Return (x, y) of the center of cell containing provided text 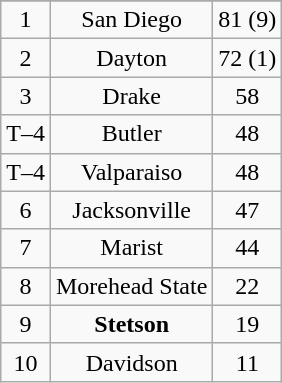
47 (248, 210)
3 (26, 96)
81 (9) (248, 20)
10 (26, 362)
Drake (131, 96)
1 (26, 20)
San Diego (131, 20)
Marist (131, 248)
58 (248, 96)
Jacksonville (131, 210)
6 (26, 210)
Butler (131, 134)
72 (1) (248, 58)
19 (248, 324)
8 (26, 286)
Morehead State (131, 286)
Dayton (131, 58)
9 (26, 324)
Davidson (131, 362)
44 (248, 248)
22 (248, 286)
Stetson (131, 324)
2 (26, 58)
Valparaiso (131, 172)
11 (248, 362)
7 (26, 248)
